Pinpoint the cell where the given text exists, returning its [X, Y] midpoint coordinate. 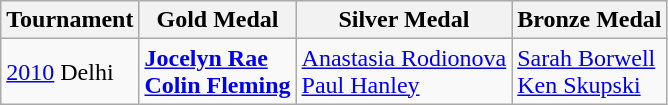
Sarah Borwell Ken Skupski [590, 72]
Silver Medal [404, 20]
2010 Delhi [70, 72]
Jocelyn Rae Colin Fleming [218, 72]
Gold Medal [218, 20]
Anastasia Rodionova Paul Hanley [404, 72]
Tournament [70, 20]
Bronze Medal [590, 20]
